Return [X, Y] of the center of cell containing provided text 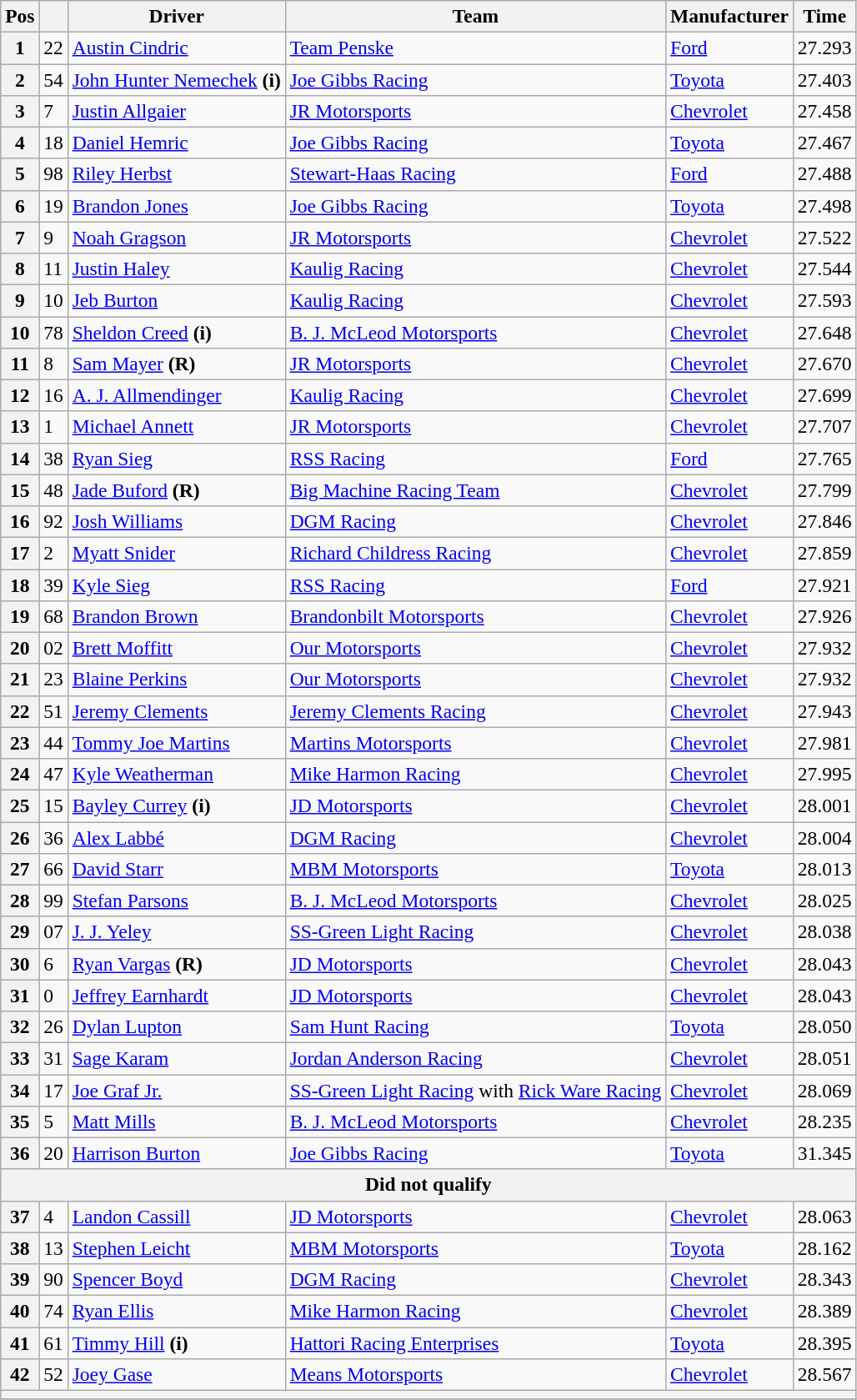
28 [20, 901]
28.395 [824, 1342]
Stewart-Haas Racing [475, 174]
28.069 [824, 1090]
Hattori Racing Enterprises [475, 1342]
51 [53, 711]
Manufacturer [730, 16]
3 [20, 111]
02 [53, 648]
A. J. Allmendinger [177, 395]
14 [20, 459]
27.859 [824, 553]
41 [20, 1342]
0 [53, 996]
90 [53, 1279]
37 [20, 1217]
Jade Buford (R) [177, 490]
Jordan Anderson Racing [475, 1058]
27.699 [824, 395]
Brandon Brown [177, 616]
27.846 [824, 521]
27.995 [824, 774]
Ryan Ellis [177, 1311]
Big Machine Racing Team [475, 490]
Blaine Perkins [177, 680]
John Hunter Nemechek (i) [177, 79]
Bayley Currey (i) [177, 805]
Harrison Burton [177, 1153]
68 [53, 616]
Noah Gragson [177, 238]
Martins Motorsports [475, 743]
Did not qualify [428, 1185]
27.522 [824, 238]
27.467 [824, 143]
52 [53, 1374]
33 [20, 1058]
Jeremy Clements [177, 711]
66 [53, 869]
27.943 [824, 711]
27.799 [824, 490]
27.670 [824, 364]
78 [53, 332]
92 [53, 521]
27.981 [824, 743]
28.051 [824, 1058]
Landon Cassill [177, 1217]
27.293 [824, 48]
Team Penske [475, 48]
Team [475, 16]
27.921 [824, 585]
J. J. Yeley [177, 932]
Pos [20, 16]
98 [53, 174]
42 [20, 1374]
Matt Mills [177, 1122]
Justin Haley [177, 268]
28.162 [824, 1248]
Alex Labbé [177, 837]
27.403 [824, 79]
Stephen Leicht [177, 1248]
Jeb Burton [177, 300]
Kyle Weatherman [177, 774]
31.345 [824, 1153]
12 [20, 395]
Joe Graf Jr. [177, 1090]
David Starr [177, 869]
28.001 [824, 805]
SS-Green Light Racing [475, 932]
24 [20, 774]
Richard Childress Racing [475, 553]
27 [20, 869]
27.498 [824, 206]
28.389 [824, 1311]
27.926 [824, 616]
25 [20, 805]
Tommy Joe Martins [177, 743]
Brandon Jones [177, 206]
28.235 [824, 1122]
Sam Mayer (R) [177, 364]
Sam Hunt Racing [475, 1026]
Sage Karam [177, 1058]
61 [53, 1342]
Ryan Vargas (R) [177, 964]
27.765 [824, 459]
28.343 [824, 1279]
99 [53, 901]
Jeffrey Earnhardt [177, 996]
SS-Green Light Racing with Rick Ware Racing [475, 1090]
Brett Moffitt [177, 648]
27.458 [824, 111]
47 [53, 774]
40 [20, 1311]
44 [53, 743]
Justin Allgaier [177, 111]
28.038 [824, 932]
28.025 [824, 901]
Josh Williams [177, 521]
30 [20, 964]
Driver [177, 16]
Means Motorsports [475, 1374]
Kyle Sieg [177, 585]
Sheldon Creed (i) [177, 332]
27.488 [824, 174]
54 [53, 79]
27.544 [824, 268]
Stefan Parsons [177, 901]
35 [20, 1122]
Spencer Boyd [177, 1279]
Brandonbilt Motorsports [475, 616]
Joey Gase [177, 1374]
28.063 [824, 1217]
27.593 [824, 300]
28.013 [824, 869]
Timmy Hill (i) [177, 1342]
Myatt Snider [177, 553]
Michael Annett [177, 427]
29 [20, 932]
27.707 [824, 427]
Time [824, 16]
Dylan Lupton [177, 1026]
Jeremy Clements Racing [475, 711]
28.567 [824, 1374]
Austin Cindric [177, 48]
Ryan Sieg [177, 459]
34 [20, 1090]
48 [53, 490]
21 [20, 680]
74 [53, 1311]
Daniel Hemric [177, 143]
28.004 [824, 837]
07 [53, 932]
32 [20, 1026]
27.648 [824, 332]
Riley Herbst [177, 174]
28.050 [824, 1026]
